Scan for the cell matching the given text and deliver its [X, Y] coordinate at center. 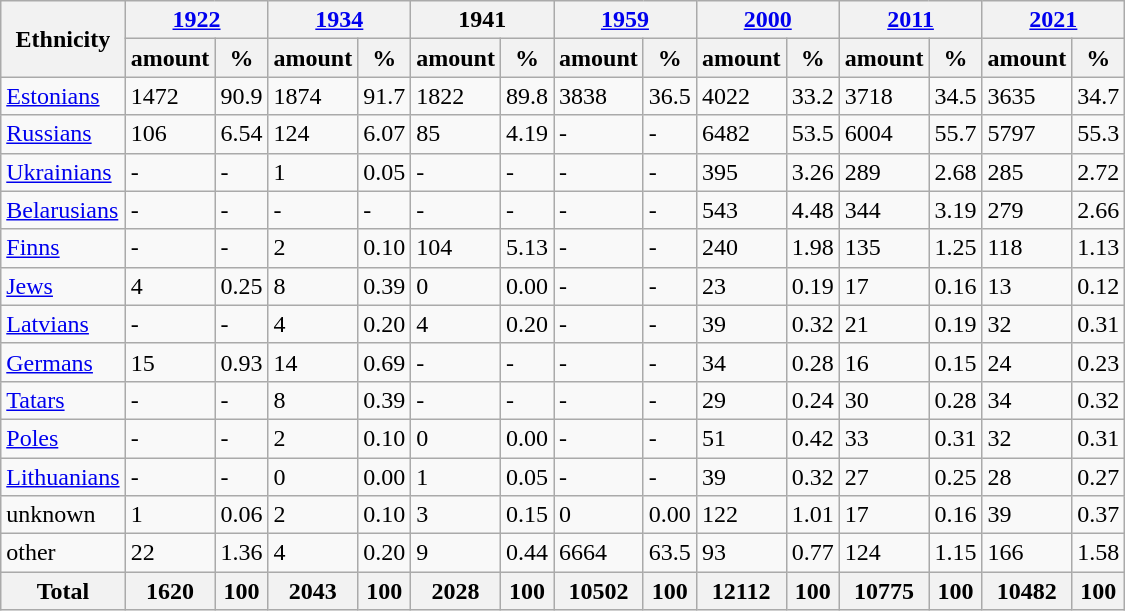
344 [884, 210]
5797 [1027, 134]
0.23 [1098, 362]
2021 [1054, 20]
1959 [626, 20]
89.8 [526, 96]
2.66 [1098, 210]
55.3 [1098, 134]
0.44 [526, 553]
0.24 [812, 400]
9 [456, 553]
0.42 [812, 438]
6004 [884, 134]
14 [313, 362]
6664 [599, 553]
Estonians [63, 96]
21 [884, 324]
36.5 [670, 96]
10502 [599, 591]
6.54 [242, 134]
2011 [910, 20]
3718 [884, 96]
1472 [170, 96]
30 [884, 400]
2043 [313, 591]
12112 [741, 591]
0.27 [1098, 477]
Jews [63, 286]
279 [1027, 210]
15 [170, 362]
1.58 [1098, 553]
0.37 [1098, 515]
10482 [1027, 591]
91.7 [384, 96]
Poles [63, 438]
1934 [340, 20]
289 [884, 172]
6.07 [384, 134]
Ethnicity [63, 39]
2.68 [956, 172]
63.5 [670, 553]
1.98 [812, 248]
53.5 [812, 134]
4022 [741, 96]
0.06 [242, 515]
Russians [63, 134]
93 [741, 553]
28 [1027, 477]
4.48 [812, 210]
1822 [456, 96]
Total [63, 591]
122 [741, 515]
90.9 [242, 96]
Latvians [63, 324]
1620 [170, 591]
0.77 [812, 553]
395 [741, 172]
22 [170, 553]
10775 [884, 591]
85 [456, 134]
1.25 [956, 248]
0.69 [384, 362]
Germans [63, 362]
1922 [196, 20]
16 [884, 362]
104 [456, 248]
3.26 [812, 172]
240 [741, 248]
135 [884, 248]
1941 [482, 20]
2000 [768, 20]
166 [1027, 553]
33.2 [812, 96]
33 [884, 438]
1.01 [812, 515]
106 [170, 134]
13 [1027, 286]
Belarusians [63, 210]
Ukrainians [63, 172]
3838 [599, 96]
3635 [1027, 96]
285 [1027, 172]
543 [741, 210]
3.19 [956, 210]
55.7 [956, 134]
34.5 [956, 96]
29 [741, 400]
1.36 [242, 553]
4.19 [526, 134]
23 [741, 286]
6482 [741, 134]
24 [1027, 362]
2.72 [1098, 172]
Finns [63, 248]
27 [884, 477]
118 [1027, 248]
Tatars [63, 400]
other [63, 553]
2028 [456, 591]
51 [741, 438]
3 [456, 515]
5.13 [526, 248]
1874 [313, 96]
1.15 [956, 553]
Lithuanians [63, 477]
unknown [63, 515]
0.12 [1098, 286]
0.93 [242, 362]
34.7 [1098, 96]
1.13 [1098, 248]
